Extract the [x, y] coordinate from the center of the cell holding the provided text.  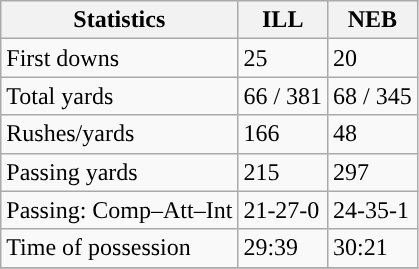
29:39 [283, 248]
20 [373, 58]
166 [283, 134]
ILL [283, 20]
Time of possession [120, 248]
First downs [120, 58]
25 [283, 58]
24-35-1 [373, 210]
Passing yards [120, 172]
Statistics [120, 20]
68 / 345 [373, 96]
21-27-0 [283, 210]
Passing: Comp–Att–Int [120, 210]
297 [373, 172]
Rushes/yards [120, 134]
66 / 381 [283, 96]
30:21 [373, 248]
215 [283, 172]
NEB [373, 20]
Total yards [120, 96]
48 [373, 134]
